Detect which cell encompasses the target text, then output its (x, y) center coordinate. 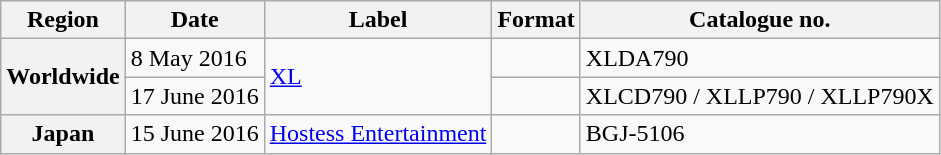
BGJ-5106 (760, 134)
Region (63, 20)
Hostess Entertainment (378, 134)
Japan (63, 134)
Format (536, 20)
XLCD790 / XLLP790 / XLLP790X (760, 96)
Worldwide (63, 77)
8 May 2016 (194, 58)
Date (194, 20)
Label (378, 20)
XLDA790 (760, 58)
Catalogue no. (760, 20)
XL (378, 77)
15 June 2016 (194, 134)
17 June 2016 (194, 96)
